Detect which cell encompasses the target text, then output its [x, y] center coordinate. 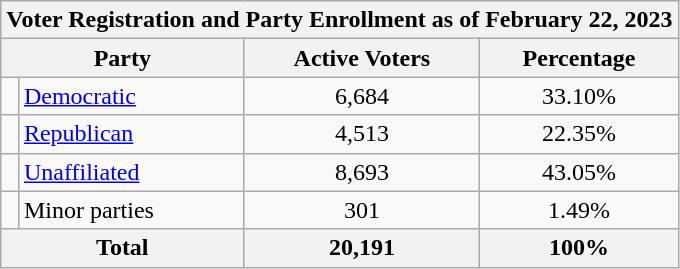
Unaffiliated [130, 172]
43.05% [579, 172]
1.49% [579, 210]
Minor parties [130, 210]
8,693 [362, 172]
100% [579, 248]
6,684 [362, 96]
Active Voters [362, 58]
33.10% [579, 96]
Democratic [130, 96]
Voter Registration and Party Enrollment as of February 22, 2023 [340, 20]
301 [362, 210]
Republican [130, 134]
20,191 [362, 248]
Party [122, 58]
22.35% [579, 134]
Total [122, 248]
4,513 [362, 134]
Percentage [579, 58]
